Provide the (x, y) coordinate of the cell's center where the given text is located.  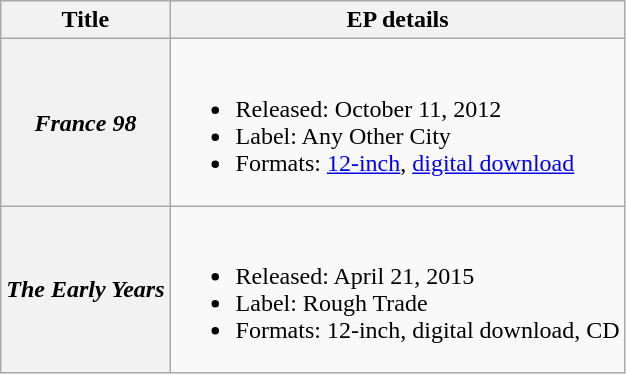
Title (86, 20)
Released: October 11, 2012Label: Any Other CityFormats: 12-inch, digital download (398, 122)
Released: April 21, 2015Label: Rough TradeFormats: 12-inch, digital download, CD (398, 290)
France 98 (86, 122)
The Early Years (86, 290)
EP details (398, 20)
